Return the [X, Y] coordinate for the center point of the cell that contains the specified text.  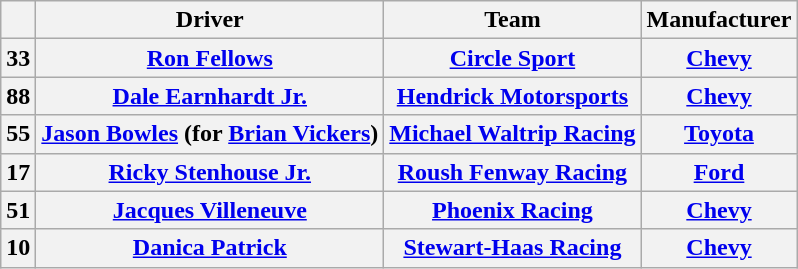
Michael Waltrip Racing [512, 134]
Driver [210, 20]
88 [18, 96]
Hendrick Motorsports [512, 96]
10 [18, 248]
55 [18, 134]
Ron Fellows [210, 58]
Manufacturer [719, 20]
Toyota [719, 134]
Stewart-Haas Racing [512, 248]
Jacques Villeneuve [210, 210]
Ford [719, 172]
Jason Bowles (for Brian Vickers) [210, 134]
51 [18, 210]
Danica Patrick [210, 248]
Dale Earnhardt Jr. [210, 96]
Roush Fenway Racing [512, 172]
Phoenix Racing [512, 210]
17 [18, 172]
Team [512, 20]
Circle Sport [512, 58]
33 [18, 58]
Ricky Stenhouse Jr. [210, 172]
